Pinpoint the cell where the given text exists, returning its [X, Y] midpoint coordinate. 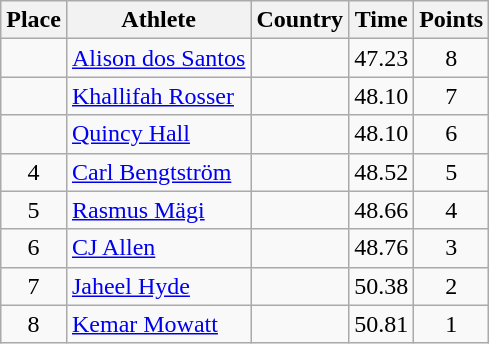
48.66 [382, 210]
Jaheel Hyde [158, 286]
Rasmus Mägi [158, 210]
CJ Allen [158, 248]
Country [300, 20]
50.38 [382, 286]
48.52 [382, 172]
47.23 [382, 58]
Khallifah Rosser [158, 96]
Quincy Hall [158, 134]
Kemar Mowatt [158, 324]
Points [452, 20]
Time [382, 20]
Alison dos Santos [158, 58]
50.81 [382, 324]
3 [452, 248]
Place [34, 20]
Athlete [158, 20]
Carl Bengtström [158, 172]
48.76 [382, 248]
2 [452, 286]
1 [452, 324]
